Identify which cell holds the provided text, then report its [X, Y] central coordinate. 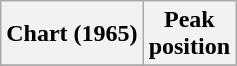
Peakposition [189, 34]
Chart (1965) [72, 34]
